Identify which cell holds the provided text, then report its [X, Y] central coordinate. 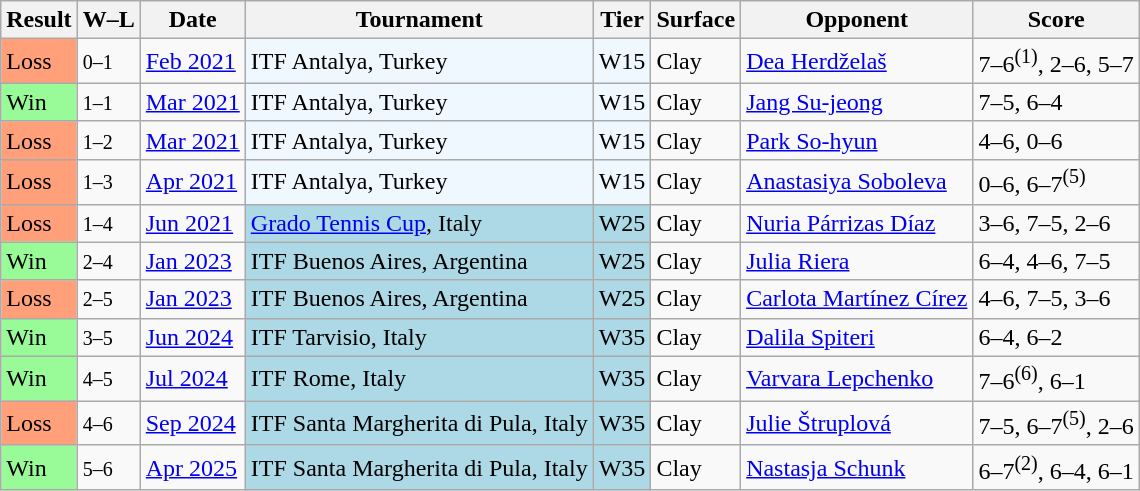
Feb 2021 [192, 62]
4–6, 0–6 [1056, 140]
4–6 [108, 424]
Jang Su-jeong [857, 102]
Jun 2024 [192, 337]
Nuria Párrizas Díaz [857, 223]
3–5 [108, 337]
Jul 2024 [192, 378]
7–6(6), 6–1 [1056, 378]
W–L [108, 20]
Date [192, 20]
Opponent [857, 20]
4–6, 7–5, 3–6 [1056, 299]
Tier [622, 20]
0–1 [108, 62]
Julie Štruplová [857, 424]
Nastasja Schunk [857, 468]
1–2 [108, 140]
6–4, 4–6, 7–5 [1056, 261]
Result [39, 20]
7–6(1), 2–6, 5–7 [1056, 62]
Surface [696, 20]
7–5, 6–4 [1056, 102]
Apr 2025 [192, 468]
Jun 2021 [192, 223]
Park So-hyun [857, 140]
4–5 [108, 378]
ITF Tarvisio, Italy [419, 337]
6–7(2), 6–4, 6–1 [1056, 468]
1–4 [108, 223]
1–1 [108, 102]
Score [1056, 20]
Dalila Spiteri [857, 337]
Varvara Lepchenko [857, 378]
1–3 [108, 182]
Apr 2021 [192, 182]
Julia Riera [857, 261]
2–4 [108, 261]
5–6 [108, 468]
Anastasiya Soboleva [857, 182]
2–5 [108, 299]
ITF Rome, Italy [419, 378]
Carlota Martínez Círez [857, 299]
0–6, 6–7(5) [1056, 182]
Dea Herdželaš [857, 62]
Tournament [419, 20]
Sep 2024 [192, 424]
Grado Tennis Cup, Italy [419, 223]
3–6, 7–5, 2–6 [1056, 223]
7–5, 6–7(5), 2–6 [1056, 424]
6–4, 6–2 [1056, 337]
